Extract the (x, y) coordinate from the center of the cell holding the provided text.  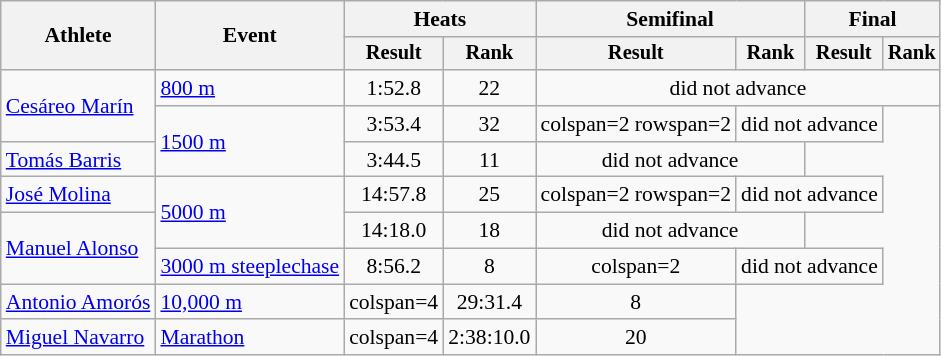
2:38:10.0 (489, 338)
José Molina (78, 195)
Marathon (250, 338)
14:57.8 (394, 195)
Cesáreo Marín (78, 106)
10,000 m (250, 302)
Heats (440, 19)
8:56.2 (394, 267)
14:18.0 (394, 231)
800 m (250, 88)
1:52.8 (394, 88)
Manuel Alonso (78, 248)
1500 m (250, 142)
Semifinal (670, 19)
3:44.5 (394, 160)
Final (873, 19)
25 (489, 195)
Athlete (78, 36)
Event (250, 36)
22 (489, 88)
Miguel Navarro (78, 338)
Tomás Barris (78, 160)
29:31.4 (489, 302)
3000 m steeplechase (250, 267)
3:53.4 (394, 124)
Antonio Amorós (78, 302)
32 (489, 124)
18 (489, 231)
20 (636, 338)
colspan=2 (636, 267)
5000 m (250, 212)
11 (489, 160)
